Capture the cell that displays the provided text and extract its [x, y] central coordinate. 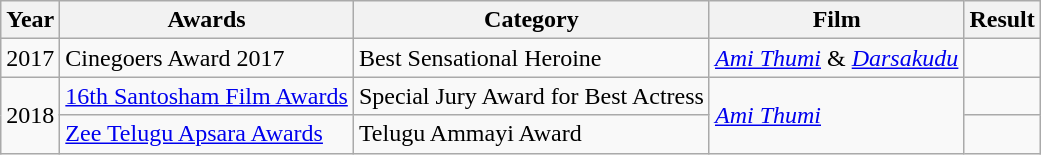
Ami Thumi [836, 115]
Best Sensational Heroine [531, 58]
2018 [30, 115]
Cinegoers Award 2017 [207, 58]
Telugu Ammayi Award [531, 134]
Ami Thumi & Darsakudu [836, 58]
Category [531, 20]
Special Jury Award for Best Actress [531, 96]
Year [30, 20]
Film [836, 20]
2017 [30, 58]
Zee Telugu Apsara Awards [207, 134]
16th Santosham Film Awards [207, 96]
Awards [207, 20]
Result [1002, 20]
